Detect which cell encompasses the target text, then output its [X, Y] center coordinate. 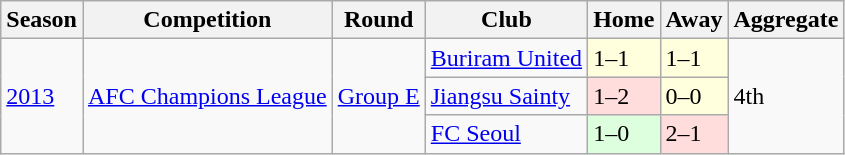
2013 [42, 96]
4th [786, 96]
Round [378, 20]
Jiangsu Sainty [506, 96]
Competition [207, 20]
0–0 [694, 96]
1–2 [624, 96]
Aggregate [786, 20]
Home [624, 20]
Away [694, 20]
FC Seoul [506, 134]
Buriram United [506, 58]
Group E [378, 96]
Club [506, 20]
2–1 [694, 134]
1–0 [624, 134]
Season [42, 20]
AFC Champions League [207, 96]
